Output the (x, y) coordinate of the center of the cell containing the given text.  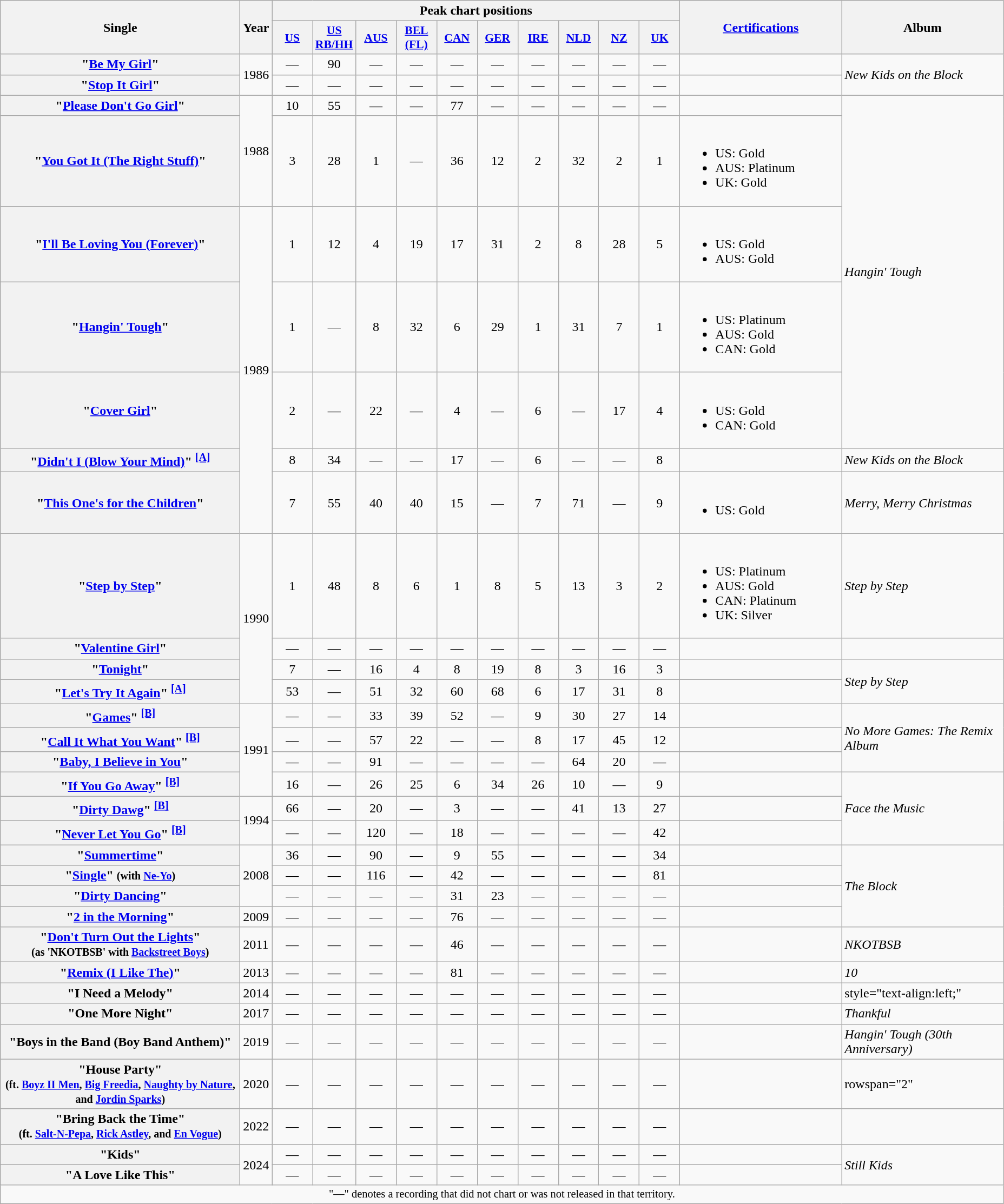
"Never Let You Go" [B] (120, 833)
"If You Go Away" [B] (120, 784)
US: PlatinumAUS: GoldCAN: Gold (761, 327)
60 (457, 691)
"Be My Girl" (120, 64)
"Let's Try It Again" [A] (120, 691)
"Games" [B] (120, 716)
15 (457, 503)
29 (498, 327)
"A Love Like This" (120, 1175)
US: Gold (761, 503)
"Please Don't Go Girl" (120, 105)
"Tonight" (120, 669)
2024 (256, 1165)
46 (457, 944)
USRB/HH (334, 38)
2020 (256, 1084)
"Single" (with Ne-Yo) (120, 876)
33 (375, 716)
NLD (579, 38)
41 (579, 808)
Merry, Merry Christmas (923, 503)
"Boys in the Band (Boy Band Anthem)" (120, 1042)
"Valentine Girl" (120, 649)
"Summertime" (120, 855)
UK (660, 38)
"Dirty Dawg" [B] (120, 808)
Certifications (761, 27)
Hangin' Tough (30th Anniversary) (923, 1042)
NZ (619, 38)
52 (457, 716)
68 (498, 691)
US (292, 38)
57 (375, 740)
"Don't Turn Out the Lights"(as 'NKOTBSB' with Backstreet Boys) (120, 944)
66 (292, 808)
2013 (256, 973)
Thankful (923, 1014)
"Kids" (120, 1154)
76 (457, 917)
BEL(FL) (417, 38)
64 (579, 762)
51 (375, 691)
1989 (256, 370)
"Bring Back the Time"(ft. Salt-N-Pepa, Rick Astley, and En Vogue) (120, 1126)
CAN (457, 38)
"I'll Be Loving You (Forever)" (120, 244)
77 (457, 105)
2022 (256, 1126)
71 (579, 503)
Year (256, 27)
18 (457, 833)
IRE (538, 38)
48 (334, 586)
"You Got It (The Right Stuff)" (120, 161)
"Didn't I (Blow Your Mind)" [A] (120, 460)
Single (120, 27)
"House Party"(ft. Boyz II Men, Big Freedia, Naughty by Nature, and Jordin Sparks) (120, 1084)
39 (417, 716)
"Remix (I Like The)" (120, 973)
2008 (256, 876)
AUS (375, 38)
45 (619, 740)
1986 (256, 75)
116 (375, 876)
"—" denotes a recording that did not chart or was not released in that territory. (502, 1194)
US: PlatinumAUS: GoldCAN: PlatinumUK: Silver (761, 586)
"2 in the Morning" (120, 917)
US: GoldAUS: PlatinumUK: Gold (761, 161)
"Stop It Girl" (120, 85)
30 (579, 716)
"Dirty Dancing" (120, 896)
"I Need a Melody" (120, 993)
"Cover Girl" (120, 410)
NKOTBSB (923, 944)
"Call It What You Want" [B] (120, 740)
US: GoldAUS: Gold (761, 244)
rowspan="2" (923, 1084)
14 (660, 716)
No More Games: The Remix Album (923, 738)
US: GoldCAN: Gold (761, 410)
1988 (256, 150)
1991 (256, 750)
Still Kids (923, 1165)
25 (417, 784)
2019 (256, 1042)
Face the Music (923, 809)
"Step by Step" (120, 586)
Peak chart positions (476, 11)
2017 (256, 1014)
The Block (923, 886)
2014 (256, 993)
120 (375, 833)
23 (498, 896)
2009 (256, 917)
1994 (256, 820)
53 (292, 691)
"This One's for the Children" (120, 503)
91 (375, 762)
Hangin' Tough (923, 272)
2011 (256, 944)
style="text-align:left;" (923, 993)
Album (923, 27)
1990 (256, 619)
"Baby, I Believe in You" (120, 762)
GER (498, 38)
"One More Night" (120, 1014)
"Hangin' Tough" (120, 327)
